Extract the [X, Y] coordinate from the center of the cell holding the provided text.  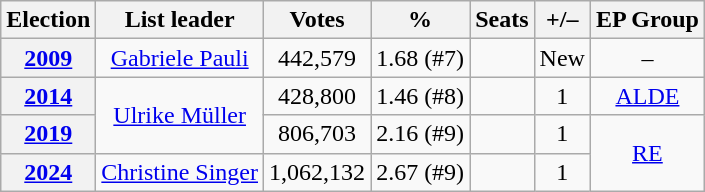
New [562, 58]
2019 [48, 134]
List leader [180, 20]
+/– [562, 20]
Votes [318, 20]
RE [647, 153]
% [420, 20]
2.67 (#9) [420, 172]
1.46 (#8) [420, 96]
428,800 [318, 96]
EP Group [647, 20]
ALDE [647, 96]
2.16 (#9) [420, 134]
442,579 [318, 58]
2014 [48, 96]
Seats [502, 20]
Ulrike Müller [180, 115]
2024 [48, 172]
Gabriele Pauli [180, 58]
2009 [48, 58]
Election [48, 20]
– [647, 58]
1,062,132 [318, 172]
806,703 [318, 134]
1.68 (#7) [420, 58]
Christine Singer [180, 172]
